Capture the cell that displays the provided text and extract its (x, y) central coordinate. 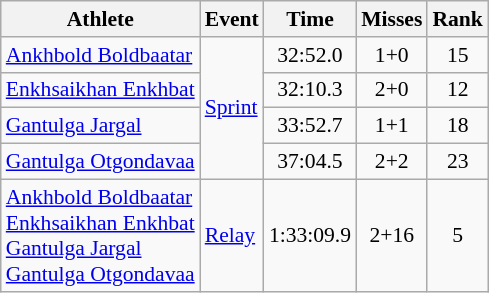
2+16 (392, 235)
Gantulga Otgondavaa (100, 162)
15 (458, 55)
18 (458, 126)
1:33:09.9 (310, 235)
32:52.0 (310, 55)
12 (458, 90)
Rank (458, 19)
Ankhbold Boldbaatar (100, 55)
Event (232, 19)
Sprint (232, 108)
Time (310, 19)
32:10.3 (310, 90)
1+0 (392, 55)
Misses (392, 19)
23 (458, 162)
5 (458, 235)
Ankhbold BoldbaatarEnkhsaikhan EnkhbatGantulga JargalGantulga Otgondavaa (100, 235)
Athlete (100, 19)
Gantulga Jargal (100, 126)
33:52.7 (310, 126)
Enkhsaikhan Enkhbat (100, 90)
1+1 (392, 126)
2+2 (392, 162)
2+0 (392, 90)
37:04.5 (310, 162)
Relay (232, 235)
